Detect which cell encompasses the target text, then output its [x, y] center coordinate. 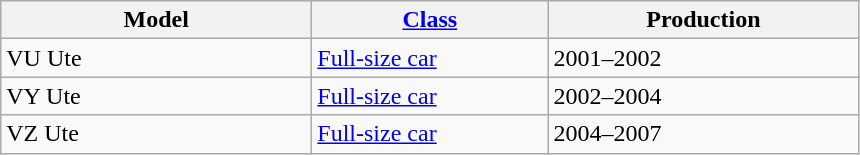
2002–2004 [704, 96]
Model [156, 20]
Production [704, 20]
2001–2002 [704, 58]
VZ Ute [156, 134]
VY Ute [156, 96]
2004–2007 [704, 134]
VU Ute [156, 58]
Class [430, 20]
